Extract the (x, y) coordinate from the center of the cell holding the provided text.  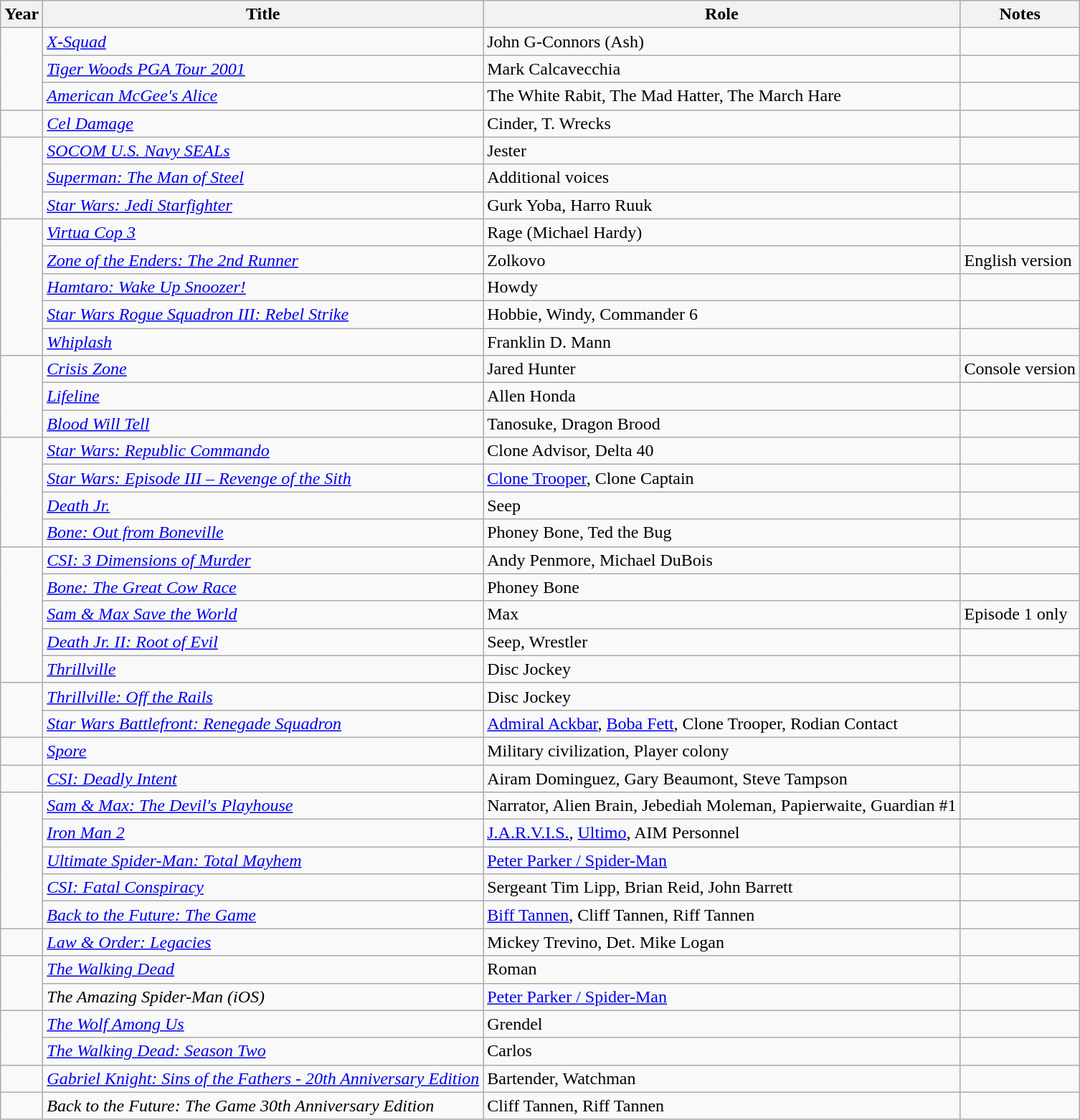
Admiral Ackbar, Boba Fett, Clone Trooper, Rodian Contact (721, 723)
Law & Order: Legacies (263, 942)
Mark Calcavecchia (721, 69)
Howdy (721, 287)
Ultimate Spider-Man: Total Mayhem (263, 860)
Carlos (721, 1051)
X-Squad (263, 42)
English version (1020, 260)
Death Jr. II: Root of Evil (263, 642)
Allen Honda (721, 397)
Whiplash (263, 342)
Thrillville: Off the Rails (263, 696)
Clone Advisor, Delta 40 (721, 451)
Episode 1 only (1020, 614)
Mickey Trevino, Det. Mike Logan (721, 942)
Star Wars: Republic Commando (263, 451)
Jared Hunter (721, 369)
Phoney Bone, Ted the Bug (721, 533)
Sergeant Tim Lipp, Brian Reid, John Barrett (721, 888)
Sam & Max: The Devil's Playhouse (263, 806)
Max (721, 614)
Franklin D. Mann (721, 342)
Jester (721, 151)
Rage (Michael Hardy) (721, 232)
The Amazing Spider-Man (iOS) (263, 997)
Year (22, 14)
Star Wars Rogue Squadron III: Rebel Strike (263, 314)
Bone: Out from Boneville (263, 533)
Cel Damage (263, 123)
Role (721, 14)
Zolkovo (721, 260)
Cinder, T. Wrecks (721, 123)
Notes (1020, 14)
Back to the Future: The Game (263, 915)
Biff Tannen, Cliff Tannen, Riff Tannen (721, 915)
Clone Trooper, Clone Captain (721, 478)
Seep, Wrestler (721, 642)
Star Wars: Jedi Starfighter (263, 205)
Hamtaro: Wake Up Snoozer! (263, 287)
Spore (263, 751)
SOCOM U.S. Navy SEALs (263, 151)
Gabriel Knight: Sins of the Fathers - 20th Anniversary Edition (263, 1078)
Back to the Future: The Game 30th Anniversary Edition (263, 1106)
Cliff Tannen, Riff Tannen (721, 1106)
Thrillville (263, 669)
Additional voices (721, 178)
Superman: The Man of Steel (263, 178)
American McGee's Alice (263, 96)
Phoney Bone (721, 587)
Seep (721, 506)
Grendel (721, 1024)
Zone of the Enders: The 2nd Runner (263, 260)
Airam Dominguez, Gary Beaumont, Steve Tampson (721, 778)
Hobbie, Windy, Commander 6 (721, 314)
Crisis Zone (263, 369)
Roman (721, 969)
Virtua Cop 3 (263, 232)
Lifeline (263, 397)
John G-Connors (Ash) (721, 42)
Sam & Max Save the World (263, 614)
The Walking Dead: Season Two (263, 1051)
CSI: Fatal Conspiracy (263, 888)
Star Wars: Episode III – Revenge of the Sith (263, 478)
J.A.R.V.I.S., Ultimo, AIM Personnel (721, 833)
CSI: Deadly Intent (263, 778)
Death Jr. (263, 506)
Star Wars Battlefront: Renegade Squadron (263, 723)
The Wolf Among Us (263, 1024)
Narrator, Alien Brain, Jebediah Moleman, Papierwaite, Guardian #1 (721, 806)
CSI: 3 Dimensions of Murder (263, 560)
The Walking Dead (263, 969)
The White Rabit, The Mad Hatter, The March Hare (721, 96)
Military civilization, Player colony (721, 751)
Gurk Yoba, Harro Ruuk (721, 205)
Tanosuke, Dragon Brood (721, 424)
Bone: The Great Cow Race (263, 587)
Iron Man 2 (263, 833)
Console version (1020, 369)
Blood Will Tell (263, 424)
Tiger Woods PGA Tour 2001 (263, 69)
Title (263, 14)
Andy Penmore, Michael DuBois (721, 560)
Bartender, Watchman (721, 1078)
